Return the (X, Y) coordinate for the center point of the cell that contains the specified text.  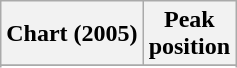
Chart (2005) (72, 34)
Peakposition (189, 34)
